Extract the [x, y] coordinate from the center of the cell holding the provided text.  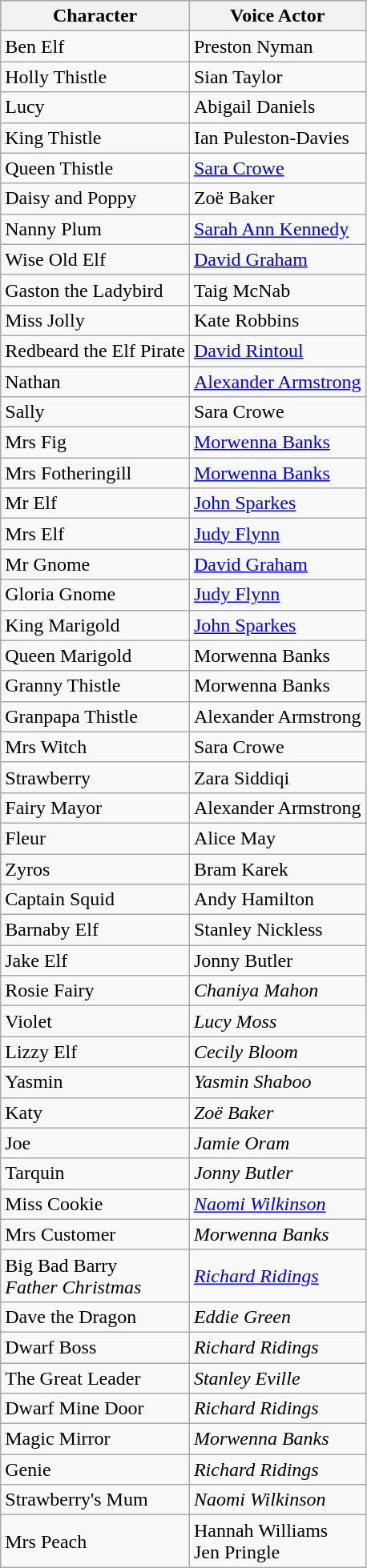
Voice Actor [277, 16]
Miss Jolly [95, 320]
Mrs Peach [95, 1542]
Jake Elf [95, 960]
King Marigold [95, 625]
Kate Robbins [277, 320]
Violet [95, 1021]
Rosie Fairy [95, 991]
Mrs Customer [95, 1234]
Hannah WilliamsJen Pringle [277, 1542]
Nanny Plum [95, 229]
Daisy and Poppy [95, 199]
David Rintoul [277, 351]
Sian Taylor [277, 77]
Zara Siddiqi [277, 777]
Sally [95, 412]
Queen Marigold [95, 656]
Dwarf Boss [95, 1347]
Katy [95, 1113]
Lucy [95, 107]
Ben Elf [95, 46]
Genie [95, 1470]
Mr Gnome [95, 564]
Miss Cookie [95, 1204]
Strawberry's Mum [95, 1500]
Dave the Dragon [95, 1317]
Wise Old Elf [95, 259]
Cecily Bloom [277, 1052]
Granny Thistle [95, 686]
Mrs Witch [95, 747]
Stanley Eville [277, 1378]
Nathan [95, 382]
Yasmin Shaboo [277, 1082]
Eddie Green [277, 1317]
Ian Puleston-Davies [277, 138]
Queen Thistle [95, 168]
The Great Leader [95, 1378]
Strawberry [95, 777]
Jamie Oram [277, 1143]
Lizzy Elf [95, 1052]
Chaniya Mahon [277, 991]
Zyros [95, 868]
Alice May [277, 838]
Character [95, 16]
Stanley Nickless [277, 930]
Gaston the Ladybird [95, 290]
Tarquin [95, 1173]
Dwarf Mine Door [95, 1409]
Taig McNab [277, 290]
Fleur [95, 838]
Mr Elf [95, 503]
Big Bad BarryFather Christmas [95, 1276]
Granpapa Thistle [95, 716]
Joe [95, 1143]
Barnaby Elf [95, 930]
Abigail Daniels [277, 107]
Mrs Fig [95, 443]
King Thistle [95, 138]
Redbeard the Elf Pirate [95, 351]
Lucy Moss [277, 1021]
Mrs Fotheringill [95, 473]
Sarah Ann Kennedy [277, 229]
Holly Thistle [95, 77]
Magic Mirror [95, 1439]
Bram Karek [277, 868]
Captain Squid [95, 900]
Fairy Mayor [95, 808]
Preston Nyman [277, 46]
Yasmin [95, 1082]
Gloria Gnome [95, 595]
Mrs Elf [95, 534]
Andy Hamilton [277, 900]
